Search for the cell housing the specified text and yield its [x, y] center coordinate. 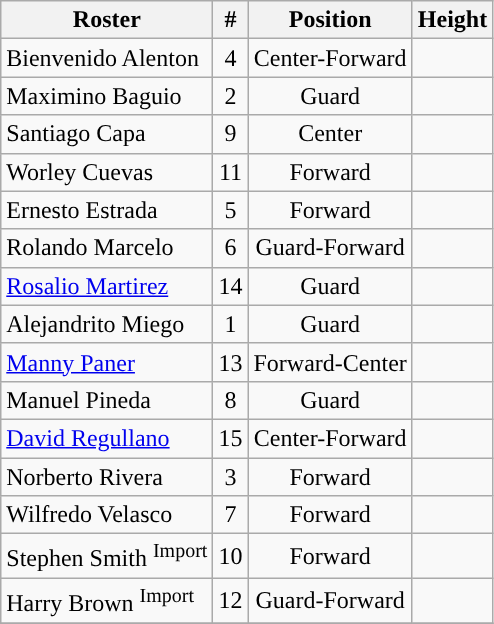
3 [230, 477]
7 [230, 515]
11 [230, 172]
6 [230, 248]
Worley Cuevas [107, 172]
# [230, 20]
Rosalio Martirez [107, 286]
4 [230, 58]
Manuel Pineda [107, 400]
2 [230, 96]
13 [230, 362]
9 [230, 134]
8 [230, 400]
Bienvenido Alenton [107, 58]
Rolando Marcelo [107, 248]
Ernesto Estrada [107, 210]
1 [230, 324]
Santiago Capa [107, 134]
Forward-Center [330, 362]
Harry Brown Import [107, 600]
David Regullano [107, 438]
Alejandrito Miego [107, 324]
Height [452, 20]
5 [230, 210]
Wilfredo Velasco [107, 515]
Norberto Rivera [107, 477]
Manny Paner [107, 362]
Center [330, 134]
15 [230, 438]
Stephen Smith Import [107, 556]
Position [330, 20]
Maximino Baguio [107, 96]
Roster [107, 20]
14 [230, 286]
10 [230, 556]
12 [230, 600]
